Capture the cell that displays the provided text and extract its [X, Y] central coordinate. 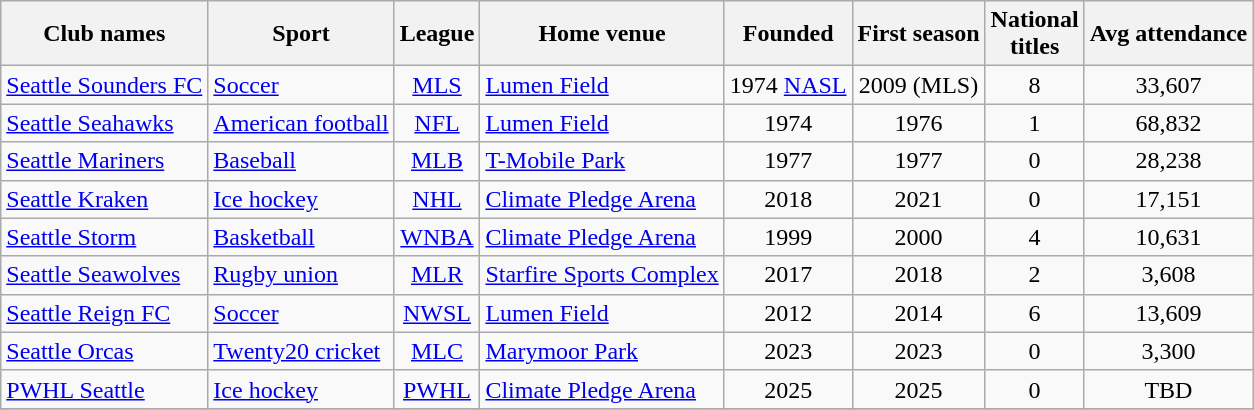
Founded [788, 34]
MLC [437, 351]
Rugby union [301, 275]
Seattle Kraken [104, 199]
First season [918, 34]
Seattle Seahawks [104, 123]
2014 [918, 313]
Seattle Storm [104, 237]
League [437, 34]
2009 (MLS) [918, 85]
Twenty20 cricket [301, 351]
PWHL Seattle [104, 389]
17,151 [1168, 199]
T-Mobile Park [602, 161]
33,607 [1168, 85]
2021 [918, 199]
MLB [437, 161]
Marymoor Park [602, 351]
8 [1034, 85]
Seattle Seawolves [104, 275]
American football [301, 123]
28,238 [1168, 161]
Avg attendance [1168, 34]
MLR [437, 275]
TBD [1168, 389]
68,832 [1168, 123]
Seattle Sounders FC [104, 85]
3,608 [1168, 275]
Seattle Reign FC [104, 313]
1 [1034, 123]
Baseball [301, 161]
1999 [788, 237]
NHL [437, 199]
WNBA [437, 237]
4 [1034, 237]
Starfire Sports Complex [602, 275]
2000 [918, 237]
3,300 [1168, 351]
2017 [788, 275]
Club names [104, 34]
13,609 [1168, 313]
10,631 [1168, 237]
Home venue [602, 34]
6 [1034, 313]
NFL [437, 123]
Seattle Mariners [104, 161]
Sport [301, 34]
1974 [788, 123]
Seattle Orcas [104, 351]
PWHL [437, 389]
1976 [918, 123]
Nationaltitles [1034, 34]
2 [1034, 275]
2012 [788, 313]
Basketball [301, 237]
NWSL [437, 313]
MLS [437, 85]
1974 NASL [788, 85]
